Find where the given text appears and provide that cell's center as [x, y] coordinate. 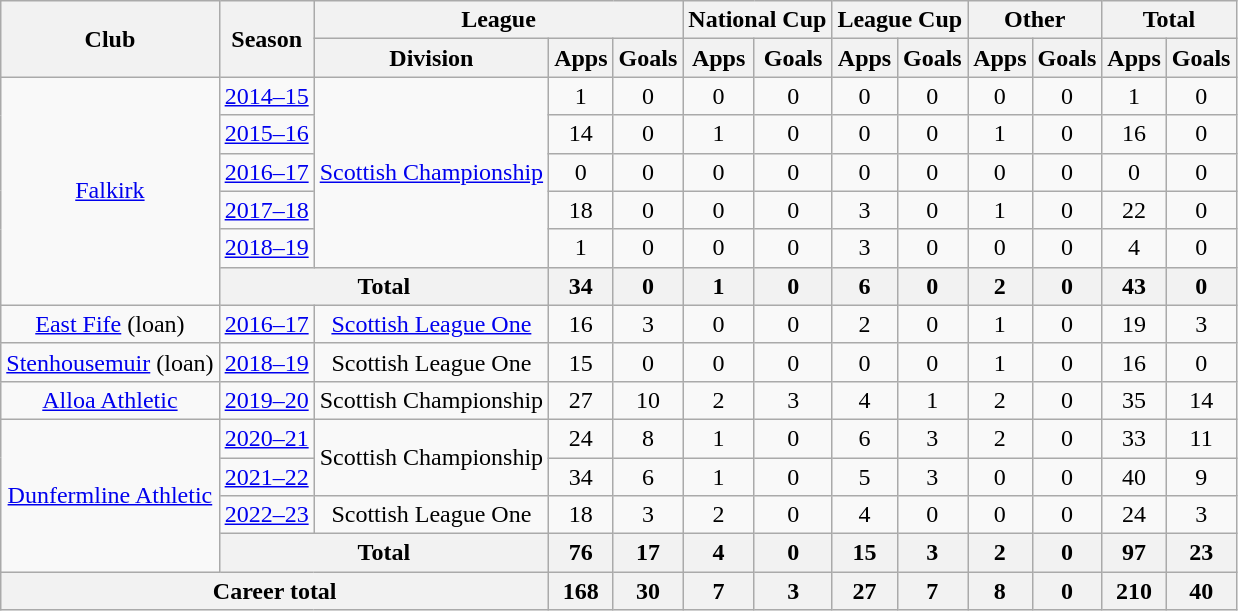
Other [1035, 20]
19 [1134, 324]
5 [864, 477]
League [498, 20]
9 [1201, 477]
97 [1134, 553]
2019–20 [266, 400]
17 [648, 553]
Stenhousemuir (loan) [110, 362]
35 [1134, 400]
Falkirk [110, 191]
Club [110, 39]
23 [1201, 553]
11 [1201, 438]
2015–16 [266, 134]
Alloa Athletic [110, 400]
168 [581, 591]
Division [431, 58]
76 [581, 553]
22 [1134, 210]
Career total [275, 591]
2020–21 [266, 438]
210 [1134, 591]
East Fife (loan) [110, 324]
2014–15 [266, 96]
2021–22 [266, 477]
2022–23 [266, 515]
2017–18 [266, 210]
Season [266, 39]
Dunfermline Athletic [110, 495]
30 [648, 591]
National Cup [758, 20]
33 [1134, 438]
43 [1134, 286]
10 [648, 400]
League Cup [900, 20]
